Search for the cell housing the specified text and yield its (x, y) center coordinate. 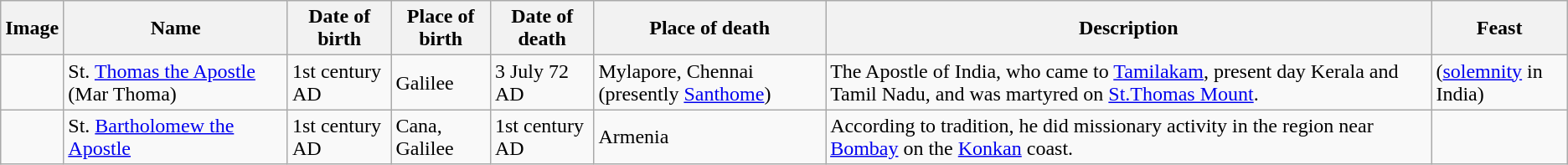
The Apostle of India, who came to Tamilakam, present day Kerala and Tamil Nadu, and was martyred on St.Thomas Mount. (1129, 82)
Galilee (441, 82)
(solemnity in India) (1499, 82)
Image (32, 28)
St. Bartholomew the Apostle (176, 137)
Armenia (710, 137)
3 July 72 AD (541, 82)
Date of death (541, 28)
Date of birth (338, 28)
Description (1129, 28)
Place of birth (441, 28)
According to tradition, he did missionary activity in the region near Bombay on the Konkan coast. (1129, 137)
Place of death (710, 28)
Cana, Galilee (441, 137)
Mylapore, Chennai (presently Santhome) (710, 82)
St. Thomas the Apostle (Mar Thoma) (176, 82)
Name (176, 28)
Feast (1499, 28)
